Provide the (x, y) coordinate of the cell's center where the given text is located.  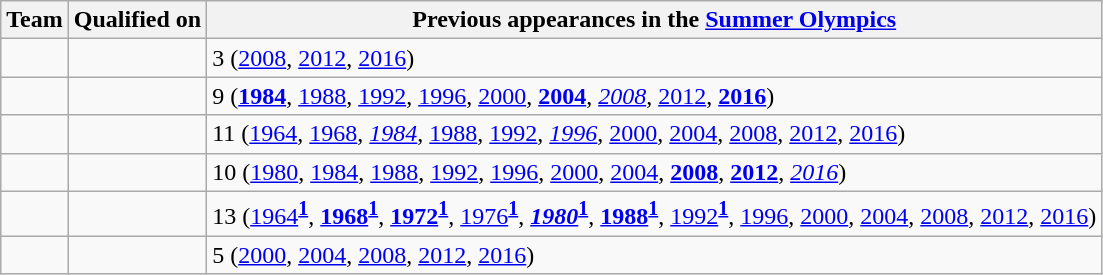
9 (1984, 1988, 1992, 1996, 2000, 2004, 2008, 2012, 2016) (654, 96)
13 (19641, 19681, 19721, 19761, 19801, 19881, 19921, 1996, 2000, 2004, 2008, 2012, 2016) (654, 214)
Previous appearances in the Summer Olympics (654, 20)
3 (2008, 2012, 2016) (654, 58)
5 (2000, 2004, 2008, 2012, 2016) (654, 255)
10 (1980, 1984, 1988, 1992, 1996, 2000, 2004, 2008, 2012, 2016) (654, 172)
Team (35, 20)
11 (1964, 1968, 1984, 1988, 1992, 1996, 2000, 2004, 2008, 2012, 2016) (654, 134)
Qualified on (137, 20)
